For the text-containing cell, return its midpoint in (x, y) coordinate format. 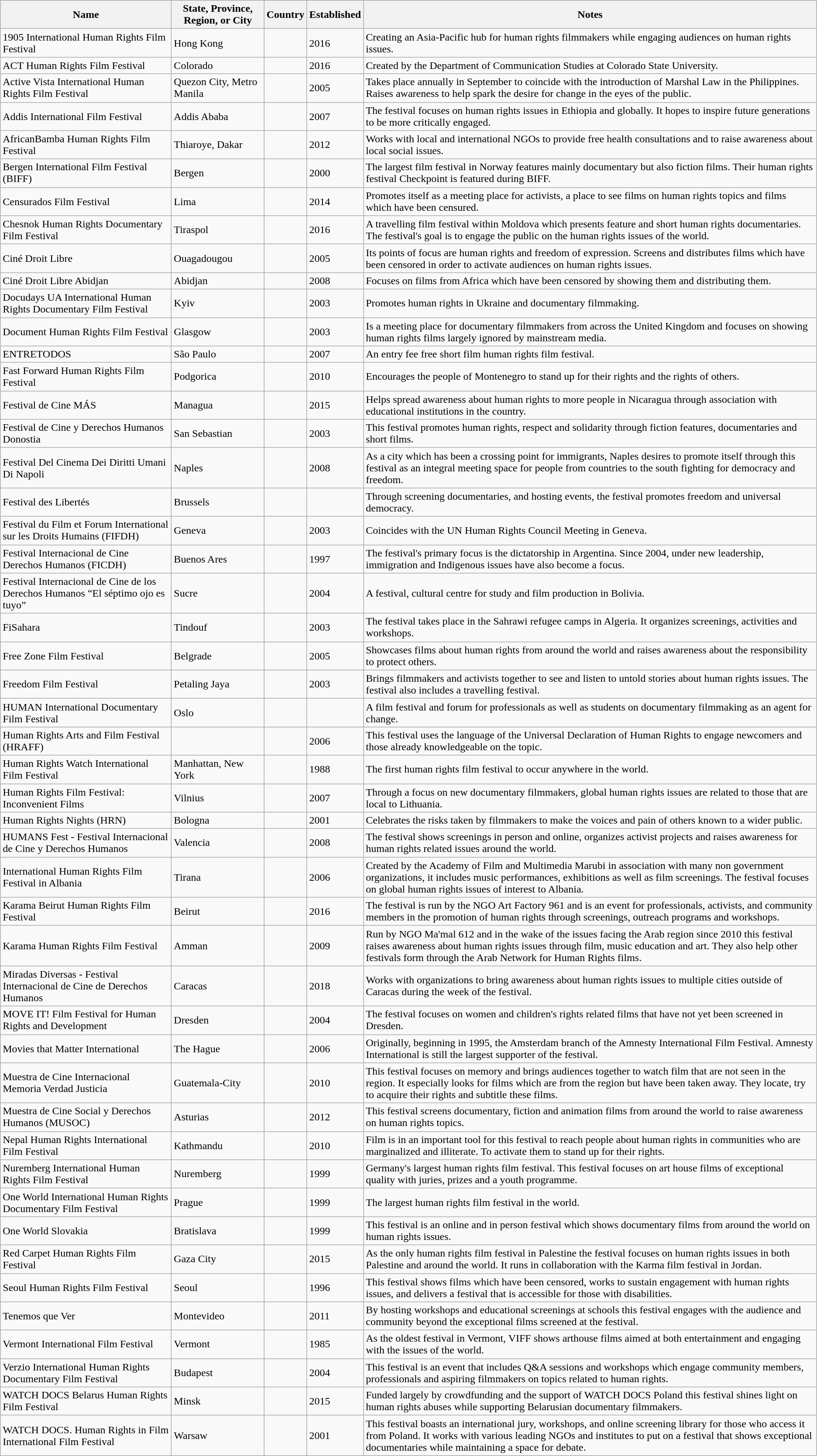
Festival des Libertés (86, 502)
Seoul (218, 1288)
Oslo (218, 712)
This festival screens documentary, fiction and animation films from around the world to raise awareness on human rights topics. (590, 1117)
Red Carpet Human Rights Film Festival (86, 1259)
1985 (335, 1344)
Promotes itself as a meeting place for activists, a place to see films on human rights topics and films which have been censured. (590, 202)
Bergen (218, 173)
Ciné Droit Libre (86, 258)
This festival promotes human rights, respect and solidarity through fiction features, documentaries and short films. (590, 434)
The festival focuses on human rights issues in Ethiopia and globally. It hopes to inspire future generations to be more critically engaged. (590, 116)
Fast Forward Human Rights Film Festival (86, 377)
Budapest (218, 1373)
Ciné Droit Libre Abidjan (86, 281)
Human Rights Film Festival: Inconvenient Films (86, 798)
Karama Beirut Human Rights Film Festival (86, 911)
1996 (335, 1288)
Valencia (218, 843)
Vilnius (218, 798)
This festival uses the language of the Universal Declaration of Human Rights to engage newcomers and those already knowledgeable on the topic. (590, 741)
International Human Rights Film Festival in Albania (86, 877)
Lima (218, 202)
Montevideo (218, 1316)
Vermont International Film Festival (86, 1344)
Festival du Film et Forum International sur les Droits Humains (FIFDH) (86, 531)
Abidjan (218, 281)
Tenemos que Ver (86, 1316)
1905 International Human Rights Film Festival (86, 43)
Muestra de Cine Social y Derechos Humanos (MUSOC) (86, 1117)
Naples (218, 468)
State, Province, Region, or City (218, 15)
ACT Human Rights Film Festival (86, 65)
Creating an Asia-Pacific hub for human rights filmmakers while engaging audiences on human rights issues. (590, 43)
Verzio International Human Rights Documentary Film Festival (86, 1373)
Asturias (218, 1117)
HUMANS Fest - Festival Internacional de Cine y Derechos Humanos (86, 843)
Nuremberg (218, 1174)
WATCH DOCS Belarus Human Rights Film Festival (86, 1401)
Beirut (218, 911)
Document Human Rights Film Festival (86, 332)
Coincides with the UN Human Rights Council Meeting in Geneva. (590, 531)
Managua (218, 405)
Vermont (218, 1344)
A festival, cultural centre for study and film production in Bolivia. (590, 593)
Dresden (218, 1020)
WATCH DOCS. Human Rights in Film International Film Festival (86, 1435)
Prague (218, 1202)
Chesnok Human Rights Documentary Film Festival (86, 230)
Created by the Department of Communication Studies at Colorado State University. (590, 65)
Guatemala-City (218, 1083)
Muestra de Cine Internacional Memoria Verdad Justicia (86, 1083)
Focuses on films from Africa which have been censored by showing them and distributing them. (590, 281)
Buenos Ares (218, 559)
Amman (218, 946)
Censurados Film Festival (86, 202)
Nuremberg International Human Rights Film Festival (86, 1174)
Bergen International Film Festival (BIFF) (86, 173)
Kyiv (218, 303)
Petaling Jaya (218, 684)
One World International Human Rights Documentary Film Festival (86, 1202)
One World Slovakia (86, 1231)
2009 (335, 946)
Belgrade (218, 656)
Docudays UA International Human Rights Documentary Film Festival (86, 303)
Manhattan, New York (218, 769)
1997 (335, 559)
Notes (590, 15)
The festival takes place in the Sahrawi refugee camps in Algeria. It organizes screenings, activities and workshops. (590, 628)
Addis International Film Festival (86, 116)
Festival Internacional de Cine de los Derechos Humanos “El séptimo ojo es tuyo” (86, 593)
Celebrates the risks taken by filmmakers to make the voices and pain of others known to a wider public. (590, 821)
FiSahara (86, 628)
The festival focuses on women and children's rights related films that have not yet been screened in Dresden. (590, 1020)
Name (86, 15)
Addis Ababa (218, 116)
Helps spread awareness about human rights to more people in Nicaragua through association with educational institutions in the country. (590, 405)
Tindouf (218, 628)
The first human rights film festival to occur anywhere in the world. (590, 769)
Festival Del Cinema Dei Diritti Umani Di Napoli (86, 468)
A film festival and forum for professionals as well as students on documentary filmmaking as an agent for change. (590, 712)
Works with local and international NGOs to provide free health consultations and to raise awareness about local social issues. (590, 145)
Tirana (218, 877)
Active Vista International Human Rights Film Festival (86, 88)
Gaza City (218, 1259)
Country (285, 15)
Sucre (218, 593)
Showcases films about human rights from around the world and raises awareness about the responsibility to protect others. (590, 656)
2000 (335, 173)
2011 (335, 1316)
Quezon City, Metro Manila (218, 88)
Bratislava (218, 1231)
Festival de Cine MÁS (86, 405)
Through a focus on new documentary filmmakers, global human rights issues are related to those that are local to Lithuania. (590, 798)
Minsk (218, 1401)
Caracas (218, 986)
Miradas Diversas - Festival Internacional de Cine de Derechos Humanos (86, 986)
Ouagadougou (218, 258)
Warsaw (218, 1435)
Established (335, 15)
Human Rights Arts and Film Festival (HRAFF) (86, 741)
Geneva (218, 531)
Kathmandu (218, 1145)
Thiaroye, Dakar (218, 145)
Works with organizations to bring awareness about human rights issues to multiple cities outside of Caracas during the week of the festival. (590, 986)
São Paulo (218, 354)
Through screening documentaries, and hosting events, the festival promotes freedom and universal democracy. (590, 502)
2014 (335, 202)
Freedom Film Festival (86, 684)
Colorado (218, 65)
ENTRETODOS (86, 354)
Podgorica (218, 377)
As the oldest festival in Vermont, VIFF shows arthouse films aimed at both entertainment and engaging with the issues of the world. (590, 1344)
1988 (335, 769)
Seoul Human Rights Film Festival (86, 1288)
Free Zone Film Festival (86, 656)
Bologna (218, 821)
The largest human rights film festival in the world. (590, 1202)
The Hague (218, 1048)
Promotes human rights in Ukraine and documentary filmmaking. (590, 303)
AfricanBamba Human Rights Film Festival (86, 145)
Hong Kong (218, 43)
Human Rights Nights (HRN) (86, 821)
Festival Internacional de Cine Derechos Humanos (FICDH) (86, 559)
This festival is an online and in person festival which shows documentary films from around the world on human rights issues. (590, 1231)
San Sebastian (218, 434)
Nepal Human Rights International Film Festival (86, 1145)
Human Rights Watch International Film Festival (86, 769)
An entry fee free short film human rights film festival. (590, 354)
Encourages the people of Montenegro to stand up for their rights and the rights of others. (590, 377)
Movies that Matter International (86, 1048)
Glasgow (218, 332)
Tiraspol (218, 230)
MOVE IT! Film Festival for Human Rights and Development (86, 1020)
2018 (335, 986)
Karama Human Rights Film Festival (86, 946)
Festival de Cine y Derechos Humanos Donostia (86, 434)
HUMAN International Documentary Film Festival (86, 712)
Brussels (218, 502)
